Output the (X, Y) coordinate of the center of the cell containing the given text.  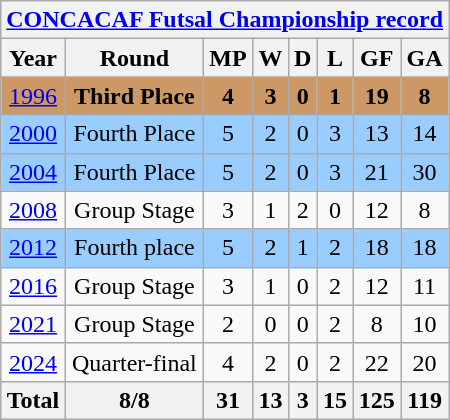
10 (425, 324)
L (335, 58)
2008 (34, 210)
Total (34, 400)
Round (134, 58)
1996 (34, 96)
19 (377, 96)
22 (377, 362)
2024 (34, 362)
GF (377, 58)
2012 (34, 248)
2004 (34, 172)
2000 (34, 134)
8/8 (134, 400)
125 (377, 400)
Fourth place (134, 248)
20 (425, 362)
Quarter-final (134, 362)
GA (425, 58)
31 (228, 400)
2021 (34, 324)
Third Place (134, 96)
11 (425, 286)
CONCACAF Futsal Championship record (225, 20)
D (302, 58)
MP (228, 58)
W (271, 58)
119 (425, 400)
14 (425, 134)
30 (425, 172)
2016 (34, 286)
15 (335, 400)
21 (377, 172)
Year (34, 58)
